Identify which cell holds the provided text, then report its (X, Y) central coordinate. 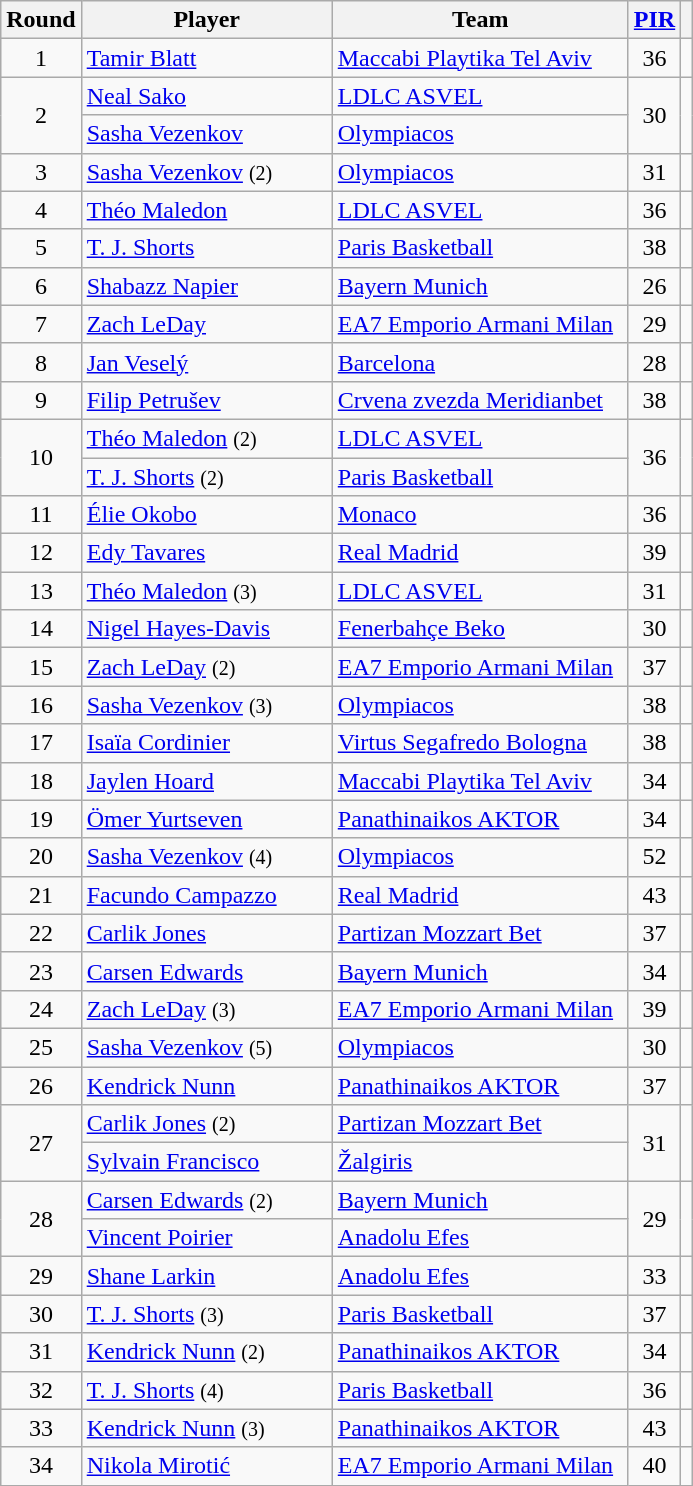
Zach LeDay (2) (206, 667)
22 (41, 933)
Round (41, 20)
Player (206, 20)
11 (41, 515)
7 (41, 324)
Nigel Hayes-Davis (206, 629)
16 (41, 705)
6 (41, 286)
Carsen Edwards (206, 971)
23 (41, 971)
Jaylen Hoard (206, 781)
PIR (654, 20)
3 (41, 172)
27 (41, 1143)
Sylvain Francisco (206, 1162)
10 (41, 457)
14 (41, 629)
Virtus Segafredo Bologna (480, 743)
Sasha Vezenkov (4) (206, 857)
Jan Veselý (206, 362)
Neal Sako (206, 96)
21 (41, 895)
20 (41, 857)
40 (654, 1466)
Edy Tavares (206, 553)
Fenerbahçe Beko (480, 629)
Sasha Vezenkov (2) (206, 172)
1 (41, 58)
Vincent Poirier (206, 1238)
Nikola Mirotić (206, 1466)
Carlik Jones (206, 933)
Monaco (480, 515)
32 (41, 1390)
13 (41, 591)
Carsen Edwards (2) (206, 1200)
Tamir Blatt (206, 58)
Žalgiris (480, 1162)
T. J. Shorts (4) (206, 1390)
4 (41, 210)
Zach LeDay (3) (206, 1009)
Shane Larkin (206, 1276)
Théo Maledon (206, 210)
8 (41, 362)
Sasha Vezenkov (3) (206, 705)
Team (480, 20)
T. J. Shorts (3) (206, 1314)
Filip Petrušev (206, 400)
Théo Maledon (2) (206, 438)
17 (41, 743)
Sasha Vezenkov (5) (206, 1047)
Carlik Jones (2) (206, 1124)
15 (41, 667)
18 (41, 781)
Élie Okobo (206, 515)
T. J. Shorts (206, 248)
25 (41, 1047)
Crvena zvezda Meridianbet (480, 400)
Sasha Vezenkov (206, 134)
Barcelona (480, 362)
2 (41, 115)
24 (41, 1009)
Kendrick Nunn (2) (206, 1352)
Kendrick Nunn (206, 1085)
Ömer Yurtseven (206, 819)
9 (41, 400)
Théo Maledon (3) (206, 591)
Facundo Campazzo (206, 895)
Zach LeDay (206, 324)
19 (41, 819)
52 (654, 857)
Kendrick Nunn (3) (206, 1428)
12 (41, 553)
T. J. Shorts (2) (206, 477)
Shabazz Napier (206, 286)
Isaïa Cordinier (206, 743)
5 (41, 248)
